Locate the cell with the specified text and output its (x, y) center coordinate. 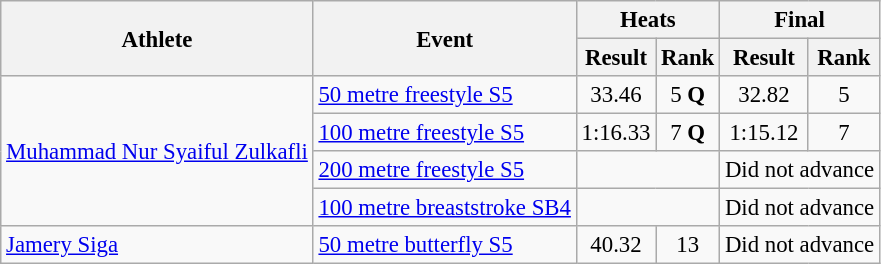
5 Q (688, 95)
33.46 (616, 95)
1:16.33 (616, 133)
Jamery Siga (157, 245)
40.32 (616, 245)
13 (688, 245)
Muhammad Nur Syaiful Zulkafli (157, 151)
7 Q (688, 133)
7 (844, 133)
Event (444, 38)
50 metre freestyle S5 (444, 95)
5 (844, 95)
100 metre breaststroke SB4 (444, 208)
1:15.12 (764, 133)
50 metre butterfly S5 (444, 245)
200 metre freestyle S5 (444, 170)
100 metre freestyle S5 (444, 133)
Athlete (157, 38)
32.82 (764, 95)
Heats (648, 20)
Final (800, 20)
